Search for the cell housing the specified text and yield its [x, y] center coordinate. 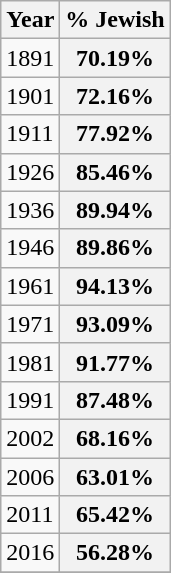
1936 [30, 210]
2002 [30, 438]
85.46% [115, 172]
1926 [30, 172]
% Jewish [115, 20]
91.77% [115, 362]
94.13% [115, 286]
1991 [30, 400]
56.28% [115, 553]
1946 [30, 248]
1961 [30, 286]
89.86% [115, 248]
1891 [30, 58]
63.01% [115, 477]
93.09% [115, 324]
1971 [30, 324]
89.94% [115, 210]
1981 [30, 362]
2006 [30, 477]
Year [30, 20]
68.16% [115, 438]
2016 [30, 553]
2011 [30, 515]
72.16% [115, 96]
1901 [30, 96]
87.48% [115, 400]
70.19% [115, 58]
77.92% [115, 134]
1911 [30, 134]
65.42% [115, 515]
